Scan for the cell matching the given text and deliver its [X, Y] coordinate at center. 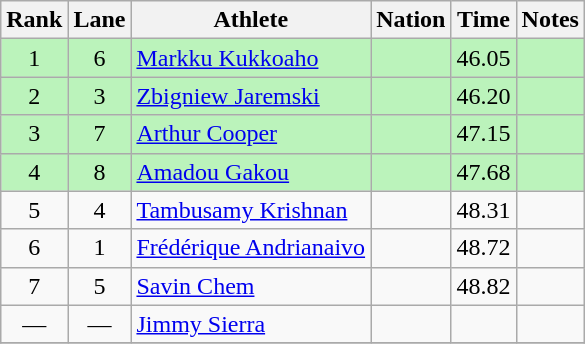
Rank [34, 20]
Lane [100, 20]
46.05 [484, 58]
Amadou Gakou [251, 172]
Tambusamy Krishnan [251, 210]
48.31 [484, 210]
Jimmy Sierra [251, 324]
8 [100, 172]
Nation [411, 20]
47.15 [484, 134]
Arthur Cooper [251, 134]
Frédérique Andrianaivo [251, 248]
Time [484, 20]
2 [34, 96]
Markku Kukkoaho [251, 58]
Athlete [251, 20]
48.72 [484, 248]
Zbigniew Jaremski [251, 96]
47.68 [484, 172]
Notes [550, 20]
Savin Chem [251, 286]
46.20 [484, 96]
48.82 [484, 286]
